Locate the cell with the specified text and output its (x, y) center coordinate. 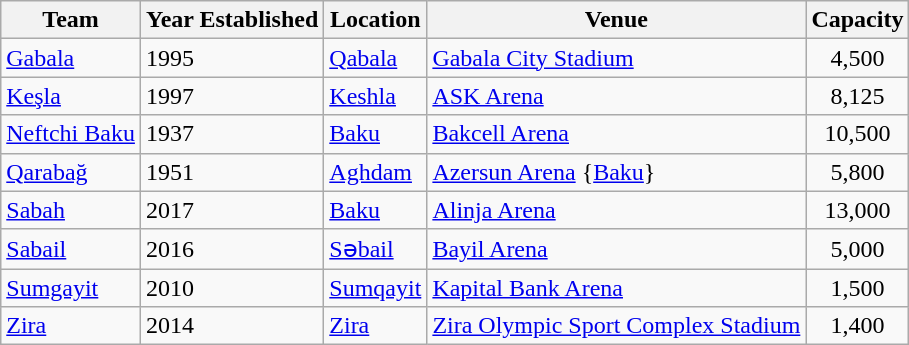
Aghdam (376, 172)
Year Established (232, 20)
8,125 (858, 96)
Team (71, 20)
Alinja Arena (616, 210)
2017 (232, 210)
1997 (232, 96)
Gabala (71, 58)
4,500 (858, 58)
Venue (616, 20)
1,400 (858, 326)
5,800 (858, 172)
Sumgayit (71, 288)
1951 (232, 172)
Neftchi Baku (71, 134)
Gabala City Stadium (616, 58)
2014 (232, 326)
2016 (232, 249)
2010 (232, 288)
Kapital Bank Arena (616, 288)
Azersun Arena {Baku} (616, 172)
Qarabağ (71, 172)
Capacity (858, 20)
13,000 (858, 210)
Location (376, 20)
Sumqayit (376, 288)
1995 (232, 58)
Keshla (376, 96)
Sabah (71, 210)
Bayil Arena (616, 249)
ASK Arena (616, 96)
Sabail (71, 249)
10,500 (858, 134)
5,000 (858, 249)
Səbail (376, 249)
Bakcell Arena (616, 134)
Qabala (376, 58)
Keşla (71, 96)
Zira Olympic Sport Complex Stadium (616, 326)
1937 (232, 134)
1,500 (858, 288)
